Locate the cell with the specified text and output its [x, y] center coordinate. 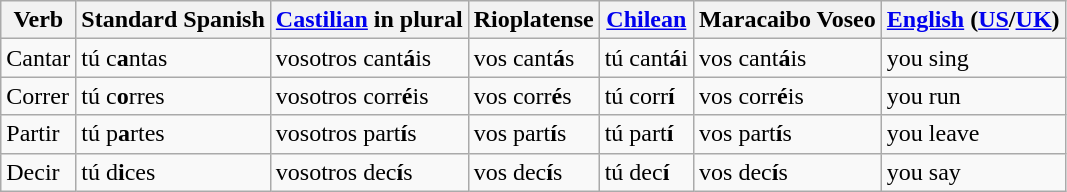
tú corrí [646, 96]
tú dices [174, 172]
vos corrés [534, 96]
you say [973, 172]
Partir [38, 134]
Verb [38, 20]
tú cantái [646, 58]
vosotros corréis [369, 96]
English (US/UK) [973, 20]
Chilean [646, 20]
Cantar [38, 58]
vos corréis [788, 96]
tú partes [174, 134]
Correr [38, 96]
Decir [38, 172]
Rioplatense [534, 20]
tú cantas [174, 58]
vosotros partís [369, 134]
tú partí [646, 134]
tú decí [646, 172]
you sing [973, 58]
Castilian in plural [369, 20]
vosotros decís [369, 172]
vos cantás [534, 58]
you run [973, 96]
tú corres [174, 96]
Standard Spanish [174, 20]
you leave [973, 134]
vosotros cantáis [369, 58]
vos cantáis [788, 58]
Maracaibo Voseo [788, 20]
